Return [X, Y] of the center of cell containing provided text 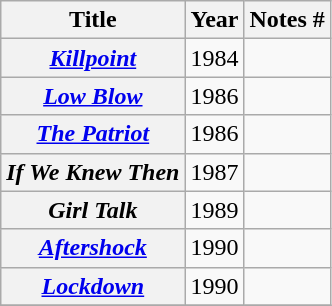
1984 [214, 58]
1989 [214, 210]
Girl Talk [93, 210]
The Patriot [93, 134]
1987 [214, 172]
Killpoint [93, 58]
Title [93, 20]
Year [214, 20]
Lockdown [93, 286]
Low Blow [93, 96]
If We Knew Then [93, 172]
Notes # [287, 20]
Aftershock [93, 248]
